Detect which cell encompasses the target text, then output its (X, Y) center coordinate. 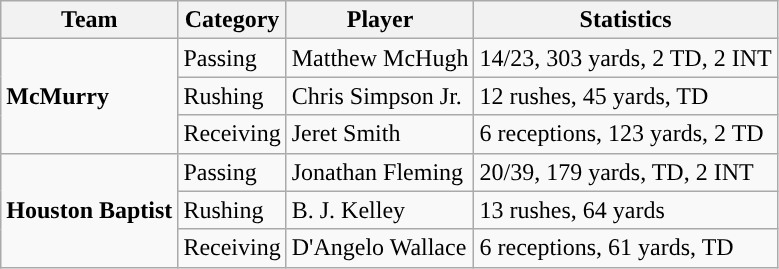
B. J. Kelley (380, 210)
Chris Simpson Jr. (380, 96)
Jeret Smith (380, 134)
14/23, 303 yards, 2 TD, 2 INT (626, 58)
12 rushes, 45 yards, TD (626, 96)
Team (90, 20)
20/39, 179 yards, TD, 2 INT (626, 172)
Category (232, 20)
D'Angelo Wallace (380, 248)
McMurry (90, 96)
Player (380, 20)
Jonathan Fleming (380, 172)
Houston Baptist (90, 210)
13 rushes, 64 yards (626, 210)
Statistics (626, 20)
6 receptions, 61 yards, TD (626, 248)
Matthew McHugh (380, 58)
6 receptions, 123 yards, 2 TD (626, 134)
